Return the (X, Y) coordinate for the center point of the cell that contains the specified text.  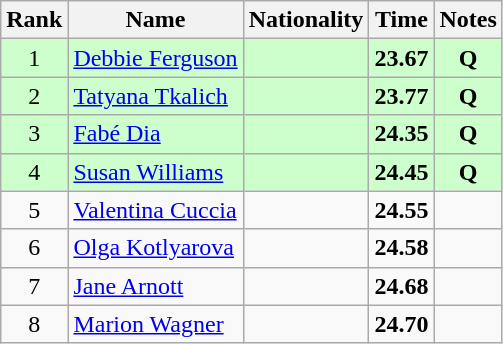
Olga Kotlyarova (156, 248)
Name (156, 20)
8 (34, 324)
4 (34, 172)
5 (34, 210)
24.35 (402, 134)
Valentina Cuccia (156, 210)
24.70 (402, 324)
7 (34, 286)
Notes (468, 20)
6 (34, 248)
Debbie Ferguson (156, 58)
24.55 (402, 210)
2 (34, 96)
Susan Williams (156, 172)
24.45 (402, 172)
23.77 (402, 96)
1 (34, 58)
23.67 (402, 58)
24.68 (402, 286)
Nationality (306, 20)
Rank (34, 20)
Time (402, 20)
24.58 (402, 248)
Fabé Dia (156, 134)
3 (34, 134)
Jane Arnott (156, 286)
Tatyana Tkalich (156, 96)
Marion Wagner (156, 324)
